Locate the cell with the specified text and output its [X, Y] center coordinate. 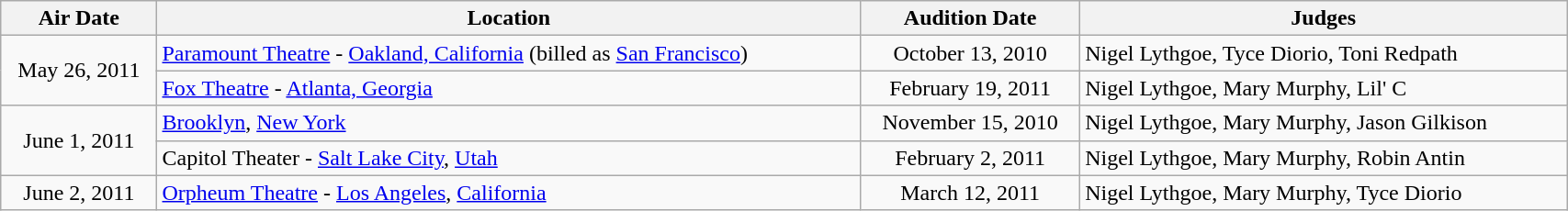
October 13, 2010 [970, 53]
February 2, 2011 [970, 158]
Brooklyn, New York [509, 123]
Fox Theatre - Atlanta, Georgia [509, 88]
Nigel Lythgoe, Mary Murphy, Lil' C [1324, 88]
Location [509, 18]
Nigel Lythgoe, Tyce Diorio, Toni Redpath [1324, 53]
June 2, 2011 [79, 193]
June 1, 2011 [79, 140]
Nigel Lythgoe, Mary Murphy, Jason Gilkison [1324, 123]
Audition Date [970, 18]
Judges [1324, 18]
March 12, 2011 [970, 193]
Paramount Theatre - Oakland, California (billed as San Francisco) [509, 53]
May 26, 2011 [79, 71]
Nigel Lythgoe, Mary Murphy, Tyce Diorio [1324, 193]
February 19, 2011 [970, 88]
Orpheum Theatre - Los Angeles, California [509, 193]
Capitol Theater - Salt Lake City, Utah [509, 158]
Air Date [79, 18]
Nigel Lythgoe, Mary Murphy, Robin Antin [1324, 158]
November 15, 2010 [970, 123]
